Return the [X, Y] coordinate for the center point of the cell that contains the specified text.  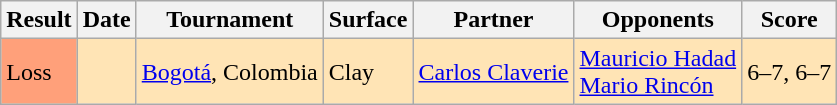
Clay [368, 72]
Loss [39, 72]
Mauricio Hadad Mario Rincón [658, 72]
Score [790, 20]
Date [106, 20]
Opponents [658, 20]
Partner [494, 20]
Bogotá, Colombia [230, 72]
Tournament [230, 20]
Carlos Claverie [494, 72]
Surface [368, 20]
Result [39, 20]
6–7, 6–7 [790, 72]
